Detect which cell encompasses the target text, then output its (X, Y) center coordinate. 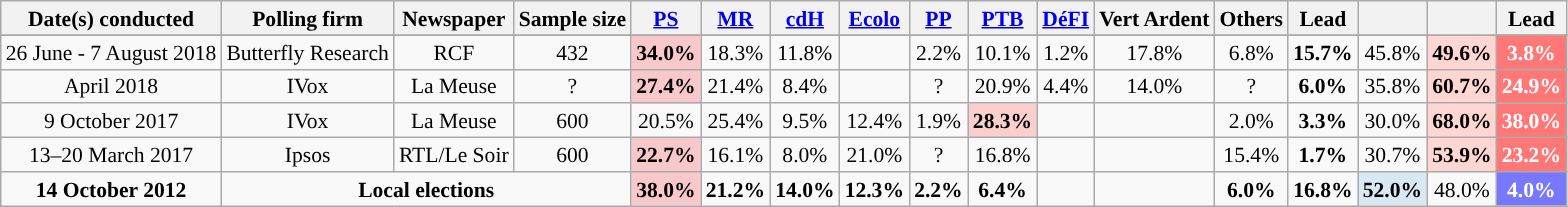
RTL/Le Soir (454, 155)
30.0% (1392, 121)
Date(s) conducted (112, 18)
1.7% (1322, 155)
6.8% (1251, 52)
2.0% (1251, 121)
26 June - 7 August 2018 (112, 52)
16.1% (736, 155)
21.0% (874, 155)
Sample size (572, 18)
20.5% (666, 121)
Polling firm (308, 18)
Local elections (426, 189)
Ipsos (308, 155)
DéFI (1066, 18)
cdH (804, 18)
8.0% (804, 155)
Butterfly Research (308, 52)
12.3% (874, 189)
9.5% (804, 121)
21.4% (736, 86)
68.0% (1462, 121)
30.7% (1392, 155)
18.3% (736, 52)
34.0% (666, 52)
11.8% (804, 52)
4.0% (1532, 189)
8.4% (804, 86)
25.4% (736, 121)
52.0% (1392, 189)
22.7% (666, 155)
3.8% (1532, 52)
17.8% (1154, 52)
9 October 2017 (112, 121)
12.4% (874, 121)
49.6% (1462, 52)
1.9% (938, 121)
13–20 March 2017 (112, 155)
6.4% (1002, 189)
60.7% (1462, 86)
3.3% (1322, 121)
PS (666, 18)
432 (572, 52)
RCF (454, 52)
PTB (1002, 18)
20.9% (1002, 86)
24.9% (1532, 86)
Ecolo (874, 18)
14 October 2012 (112, 189)
4.4% (1066, 86)
1.2% (1066, 52)
45.8% (1392, 52)
21.2% (736, 189)
10.1% (1002, 52)
27.4% (666, 86)
Newspaper (454, 18)
April 2018 (112, 86)
15.7% (1322, 52)
15.4% (1251, 155)
PP (938, 18)
23.2% (1532, 155)
48.0% (1462, 189)
Others (1251, 18)
Vert Ardent (1154, 18)
28.3% (1002, 121)
MR (736, 18)
53.9% (1462, 155)
35.8% (1392, 86)
